Provide the (X, Y) coordinate of the cell's center where the given text is located.  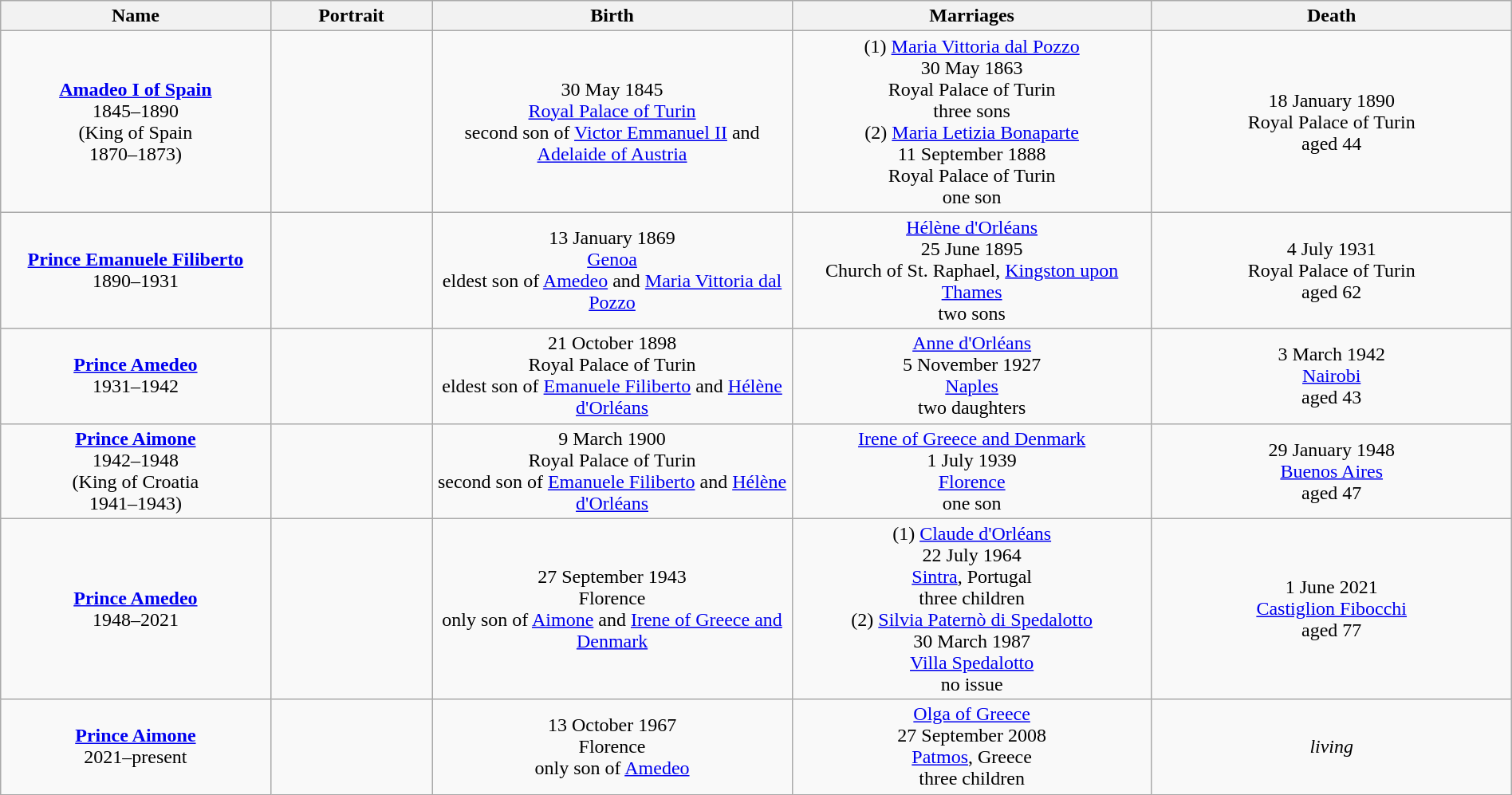
4 July 1931Royal Palace of Turinaged 62 (1332, 270)
18 January 1890Royal Palace of Turinaged 44 (1332, 121)
27 September 1943Florenceonly son of Aimone and Irene of Greece and Denmark (612, 609)
1 June 2021Castiglion Fibocchiaged 77 (1332, 609)
Prince Emanuele Filiberto1890–1931 (136, 270)
(1) Claude d'Orléans22 July 1964Sintra, Portugalthree children(2) Silvia Paternò di Spedalotto30 March 1987Villa Spedalottono issue (971, 609)
Prince Aimone2021–present (136, 746)
Prince Amedeo1931–1942 (136, 376)
29 January 1948Buenos Airesaged 47 (1332, 470)
30 May 1845Royal Palace of Turinsecond son of Victor Emmanuel II and Adelaide of Austria (612, 121)
Birth (612, 16)
Olga of Greece27 September 2008Patmos, Greece three children (971, 746)
13 October 1967Florenceonly son of Amedeo (612, 746)
9 March 1900Royal Palace of Turinsecond son of Emanuele Filiberto and Hélène d'Orléans (612, 470)
Prince Aimone1942–1948(King of Croatia1941–1943) (136, 470)
(1) Maria Vittoria dal Pozzo30 May 1863Royal Palace of Turinthree sons(2) Maria Letizia Bonaparte11 September 1888Royal Palace of Turinone son (971, 121)
Hélène d'Orléans25 June 1895Church of St. Raphael, Kingston upon Thamestwo sons (971, 270)
Prince Amedeo1948–2021 (136, 609)
living (1332, 746)
Amadeo I of Spain1845–1890(King of Spain1870–1873) (136, 121)
Death (1332, 16)
Anne d'Orléans5 November 1927Naplestwo daughters (971, 376)
Portrait (351, 16)
13 January 1869Genoaeldest son of Amedeo and Maria Vittoria dal Pozzo (612, 270)
Name (136, 16)
21 October 1898Royal Palace of Turineldest son of Emanuele Filiberto and Hélène d'Orléans (612, 376)
3 March 1942Nairobiaged 43 (1332, 376)
Irene of Greece and Denmark1 July 1939Florenceone son (971, 470)
Marriages (971, 16)
